Pinpoint the cell where the given text exists, returning its [X, Y] midpoint coordinate. 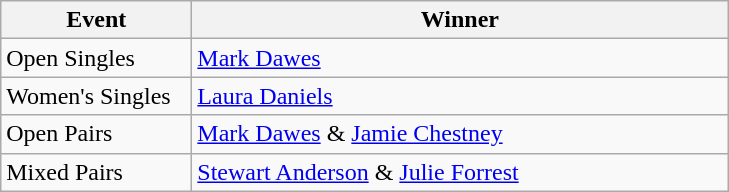
Winner [460, 20]
Stewart Anderson & Julie Forrest [460, 172]
Mark Dawes & Jamie Chestney [460, 134]
Open Pairs [96, 134]
Mark Dawes [460, 58]
Mixed Pairs [96, 172]
Event [96, 20]
Women's Singles [96, 96]
Open Singles [96, 58]
Laura Daniels [460, 96]
